Identify which cell holds the provided text, then report its [x, y] central coordinate. 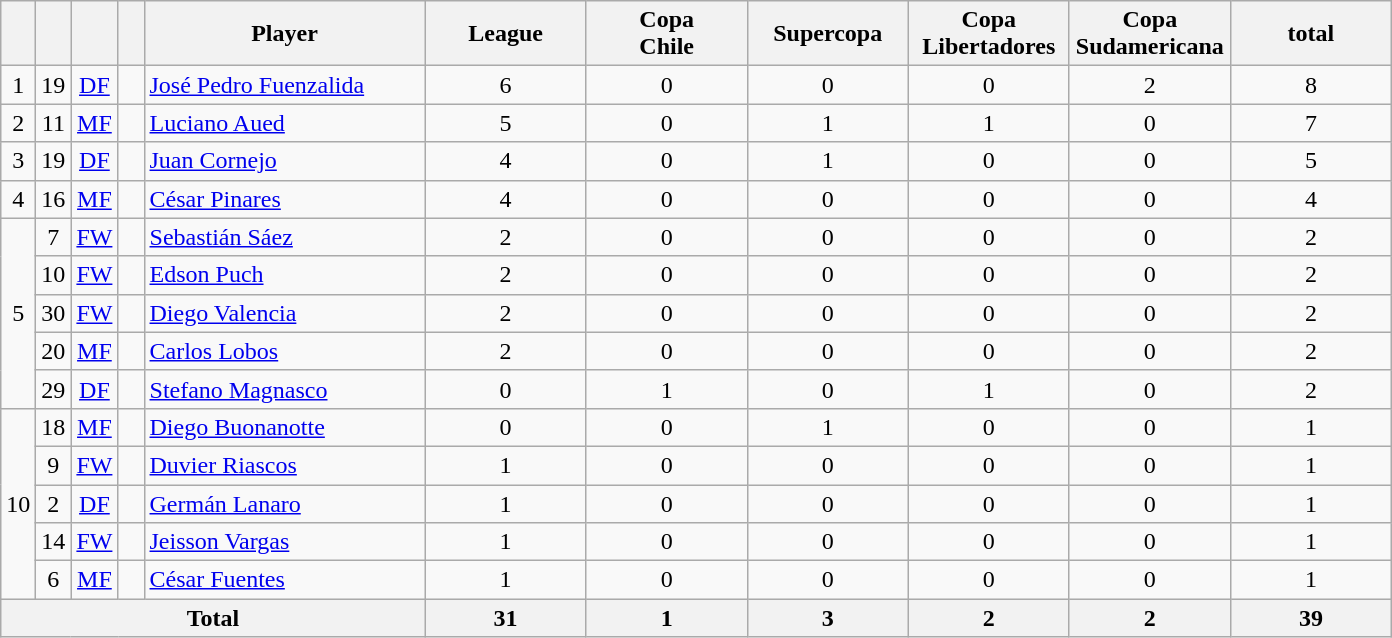
Diego Valencia [284, 313]
Sebastián Sáez [284, 237]
Diego Buonanotte [284, 427]
Carlos Lobos [284, 351]
League [506, 34]
Player [284, 34]
20 [54, 351]
31 [506, 618]
César Pinares [284, 199]
Total [213, 618]
CopaChile [666, 34]
Jeisson Vargas [284, 542]
Supercopa [828, 34]
José Pedro Fuenzalida [284, 85]
CopaSudamericana [1150, 34]
30 [54, 313]
9 [54, 465]
Germán Lanaro [284, 503]
8 [1310, 85]
18 [54, 427]
Edson Puch [284, 275]
total [1310, 34]
Stefano Magnasco [284, 389]
Duvier Riascos [284, 465]
14 [54, 542]
29 [54, 389]
Luciano Aued [284, 123]
César Fuentes [284, 580]
11 [54, 123]
16 [54, 199]
Juan Cornejo [284, 161]
39 [1310, 618]
CopaLibertadores [988, 34]
